Return the [X, Y] coordinate for the center point of the cell that contains the specified text.  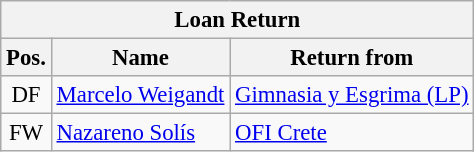
OFI Crete [352, 133]
Return from [352, 58]
Loan Return [238, 20]
FW [26, 133]
Nazareno Solís [140, 133]
Name [140, 58]
DF [26, 95]
Marcelo Weigandt [140, 95]
Pos. [26, 58]
Gimnasia y Esgrima (LP) [352, 95]
